From the cell containing the given text, extract its center point as (X, Y) coordinate. 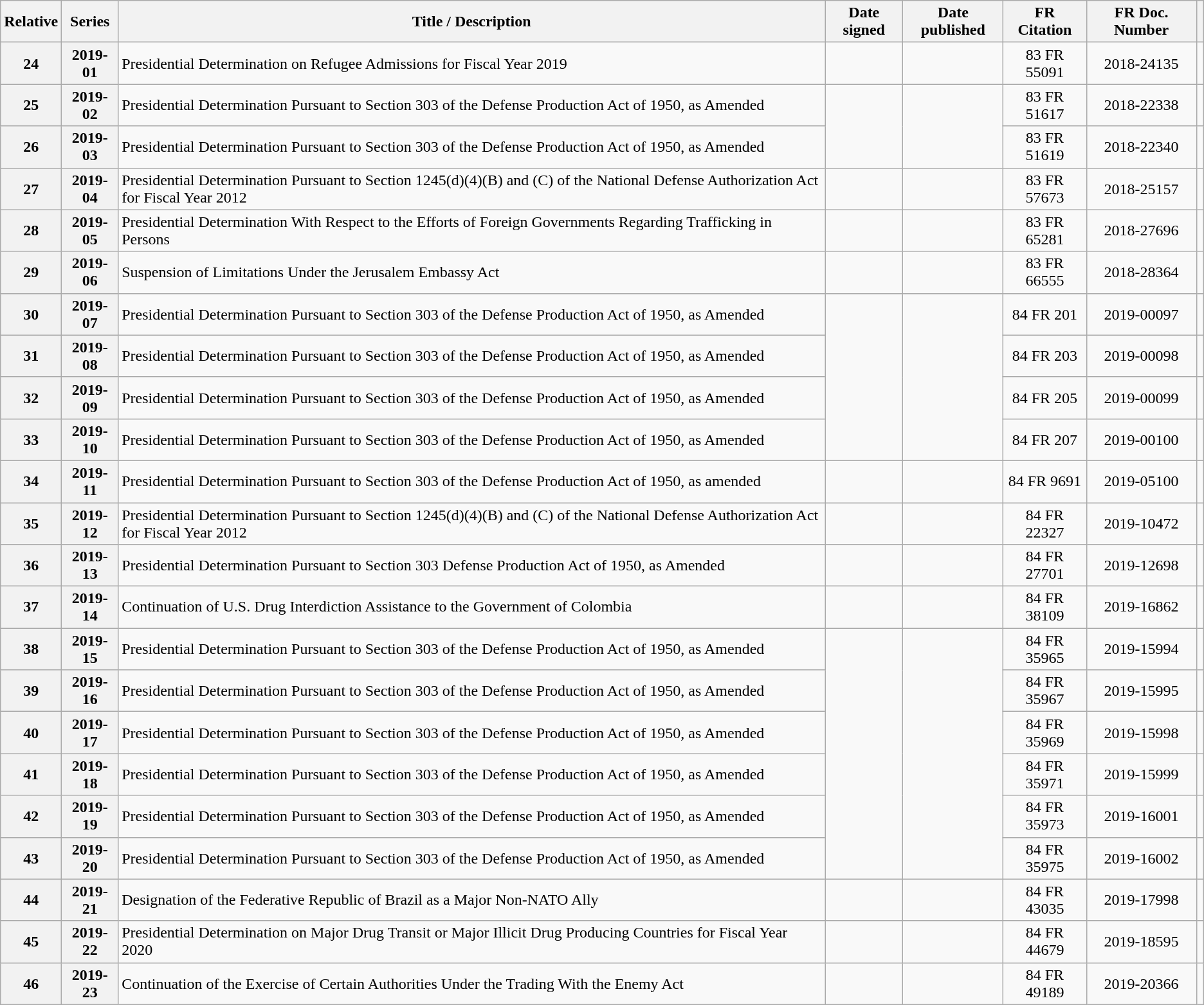
28 (31, 230)
2019-01 (90, 63)
2019-16001 (1141, 817)
84 FR 38109 (1044, 607)
46 (31, 984)
84 FR 207 (1044, 440)
84 FR 49189 (1044, 984)
84 FR 35971 (1044, 774)
2019-15999 (1141, 774)
36 (31, 566)
2019-17 (90, 733)
2019-11 (90, 481)
Date signed (864, 22)
44 (31, 900)
83 FR 65281 (1044, 230)
2019-14 (90, 607)
2019-23 (90, 984)
83 FR 66555 (1044, 273)
39 (31, 691)
83 FR 51617 (1044, 105)
2018-24135 (1141, 63)
2019-10 (90, 440)
2018-22340 (1141, 147)
2019-15994 (1141, 649)
83 FR 57673 (1044, 189)
2019-18595 (1141, 941)
Continuation of U.S. Drug Interdiction Assistance to the Government of Colombia (472, 607)
38 (31, 649)
2018-25157 (1141, 189)
32 (31, 397)
33 (31, 440)
2019-19 (90, 817)
Series (90, 22)
41 (31, 774)
2019-15995 (1141, 691)
2019-20 (90, 858)
FR Doc. Number (1141, 22)
2019-16 (90, 691)
34 (31, 481)
2018-28364 (1141, 273)
2019-20366 (1141, 984)
2019-12 (90, 523)
2019-05 (90, 230)
2019-00100 (1141, 440)
Continuation of the Exercise of Certain Authorities Under the Trading With the Enemy Act (472, 984)
84 FR 35973 (1044, 817)
2019-15 (90, 649)
42 (31, 817)
Presidential Determination With Respect to the Efforts of Foreign Governments Regarding Trafficking in Persons (472, 230)
84 FR 43035 (1044, 900)
2019-07 (90, 314)
2019-00098 (1141, 356)
37 (31, 607)
2019-05100 (1141, 481)
30 (31, 314)
2019-21 (90, 900)
Presidential Determination on Major Drug Transit or Major Illicit Drug Producing Countries for Fiscal Year 2020 (472, 941)
84 FR 22327 (1044, 523)
Presidential Determination on Refugee Admissions for Fiscal Year 2019 (472, 63)
84 FR 203 (1044, 356)
Presidential Determination Pursuant to Section 303 Defense Production Act of 1950, as Amended (472, 566)
84 FR 35975 (1044, 858)
2019-22 (90, 941)
84 FR 205 (1044, 397)
40 (31, 733)
83 FR 51619 (1044, 147)
84 FR 35967 (1044, 691)
24 (31, 63)
2019-17998 (1141, 900)
Relative (31, 22)
Designation of the Federative Republic of Brazil as a Major Non-NATO Ally (472, 900)
2019-03 (90, 147)
2019-06 (90, 273)
2019-10472 (1141, 523)
84 FR 35965 (1044, 649)
2019-12698 (1141, 566)
84 FR 35969 (1044, 733)
2019-09 (90, 397)
2019-08 (90, 356)
29 (31, 273)
2018-27696 (1141, 230)
2019-18 (90, 774)
84 FR 201 (1044, 314)
FR Citation (1044, 22)
31 (31, 356)
84 FR 9691 (1044, 481)
25 (31, 105)
83 FR 55091 (1044, 63)
2019-16862 (1141, 607)
2018-22338 (1141, 105)
2019-16002 (1141, 858)
2019-02 (90, 105)
Date published (953, 22)
84 FR 44679 (1044, 941)
2019-04 (90, 189)
2019-00097 (1141, 314)
Presidential Determination Pursuant to Section 303 of the Defense Production Act of 1950, as amended (472, 481)
84 FR 27701 (1044, 566)
35 (31, 523)
2019-13 (90, 566)
43 (31, 858)
45 (31, 941)
2019-00099 (1141, 397)
Title / Description (472, 22)
Suspension of Limitations Under the Jerusalem Embassy Act (472, 273)
26 (31, 147)
2019-15998 (1141, 733)
27 (31, 189)
